Find where the given text appears and provide that cell's center as [x, y] coordinate. 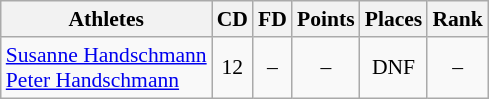
FD [272, 19]
Points [326, 19]
CD [232, 19]
Athletes [106, 19]
12 [232, 68]
Rank [458, 19]
DNF [394, 68]
Places [394, 19]
Susanne HandschmannPeter Handschmann [106, 68]
